Scan for the cell matching the given text and deliver its (x, y) coordinate at center. 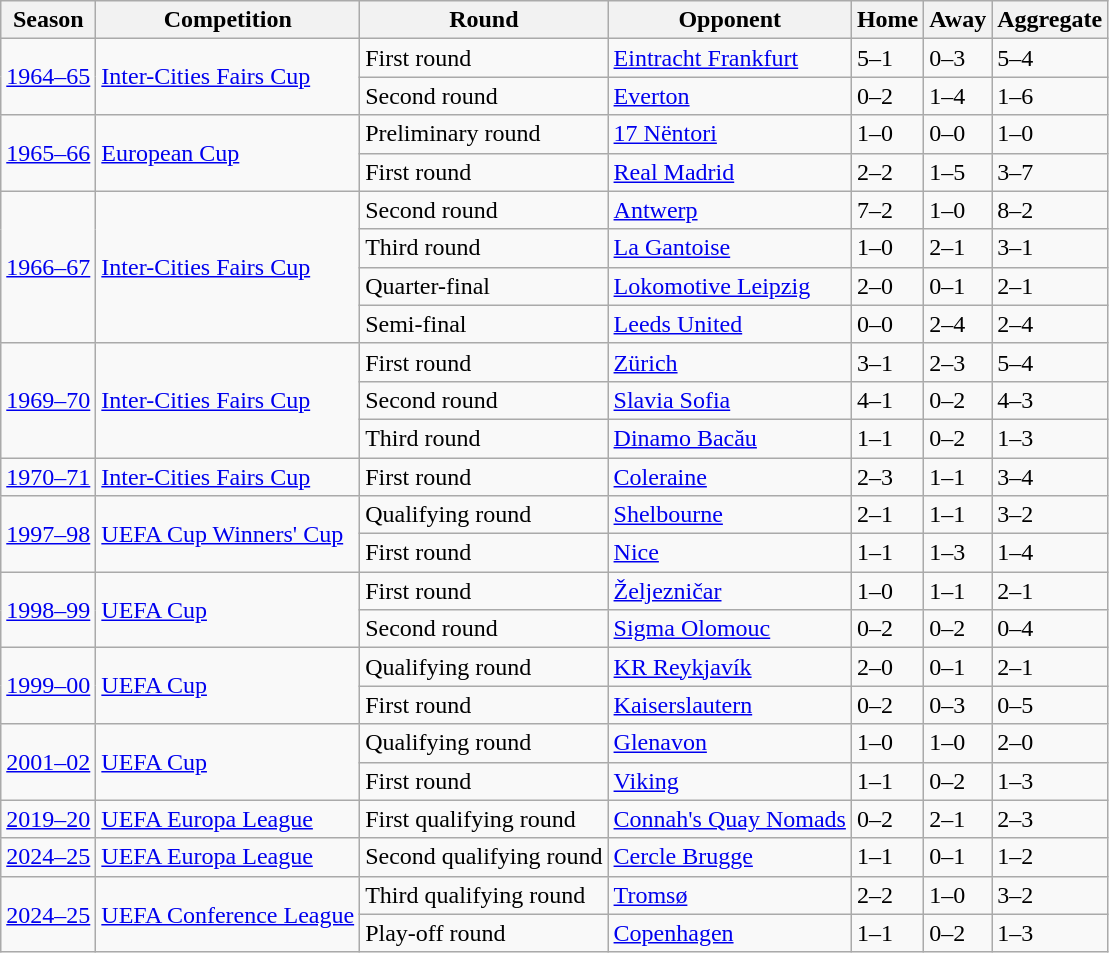
Competition (228, 20)
7–2 (887, 210)
First qualifying round (484, 819)
Semi-final (484, 324)
Home (887, 20)
Nice (730, 553)
Second qualifying round (484, 857)
Away (958, 20)
Dinamo Bacău (730, 438)
0–4 (1050, 629)
1964–65 (48, 77)
4–1 (887, 400)
KR Reykjavík (730, 667)
UEFA Conference League (228, 914)
UEFA Cup Winners' Cup (228, 534)
1–6 (1050, 96)
Glenavon (730, 743)
Real Madrid (730, 172)
Play-off round (484, 933)
European Cup (228, 153)
1–2 (1050, 857)
Third qualifying round (484, 895)
1997–98 (48, 534)
1969–70 (48, 400)
Tromsø (730, 895)
Sigma Olomouc (730, 629)
Quarter-final (484, 286)
3–7 (1050, 172)
2001–02 (48, 762)
2019–20 (48, 819)
Cercle Brugge (730, 857)
Copenhagen (730, 933)
La Gantoise (730, 248)
Slavia Sofia (730, 400)
Preliminary round (484, 134)
5–1 (887, 58)
Connah's Quay Nomads (730, 819)
1966–67 (48, 267)
Kaiserslautern (730, 705)
Željezničar (730, 591)
1970–71 (48, 477)
0–5 (1050, 705)
Antwerp (730, 210)
1998–99 (48, 610)
Lokomotive Leipzig (730, 286)
3–4 (1050, 477)
Season (48, 20)
4–3 (1050, 400)
Opponent (730, 20)
8–2 (1050, 210)
Viking (730, 781)
17 Nëntori (730, 134)
Eintracht Frankfurt (730, 58)
Everton (730, 96)
Round (484, 20)
1965–66 (48, 153)
Zürich (730, 362)
Shelbourne (730, 515)
Coleraine (730, 477)
Leeds United (730, 324)
1999–00 (48, 686)
Aggregate (1050, 20)
1–5 (958, 172)
